Return the [x, y] coordinate for the center point of the cell that contains the specified text.  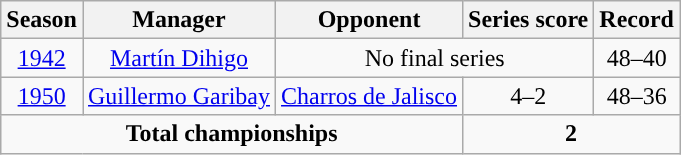
Manager [178, 20]
48–40 [637, 58]
1942 [42, 58]
Martín Dihigo [178, 58]
2 [572, 134]
1950 [42, 96]
Total championships [232, 134]
Season [42, 20]
4–2 [528, 96]
Charros de Jalisco [370, 96]
48–36 [637, 96]
Series score [528, 20]
Record [637, 20]
Guillermo Garibay [178, 96]
Opponent [370, 20]
No final series [435, 58]
